Output the [X, Y] coordinate of the center of the cell containing the given text.  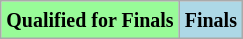
Qualified for Finals [90, 20]
Finals [210, 20]
